Find where the given text appears and provide that cell's center as [X, Y] coordinate. 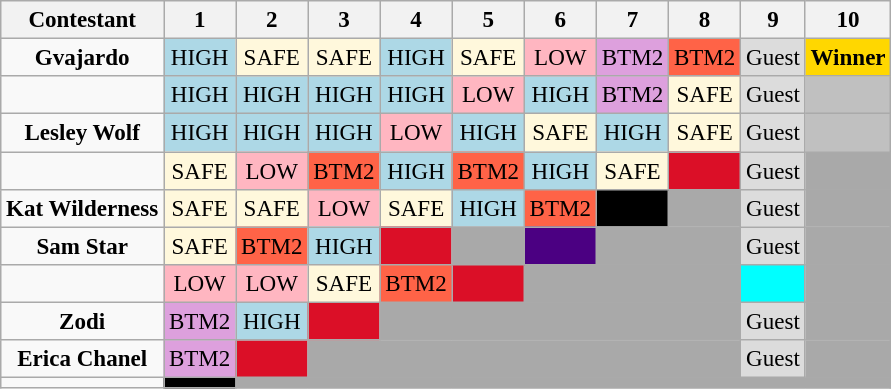
9 [773, 20]
Contestant [82, 20]
5 [488, 20]
Sam Star [82, 246]
1 [200, 20]
Erica Chanel [82, 359]
Winner [848, 58]
6 [560, 20]
7 [632, 20]
Gvajardo [82, 58]
3 [344, 20]
Lesley Wolf [82, 133]
10 [848, 20]
4 [416, 20]
Kat Wilderness [82, 209]
8 [705, 20]
Zodi [82, 322]
2 [272, 20]
